Locate the cell with the specified text and output its (x, y) center coordinate. 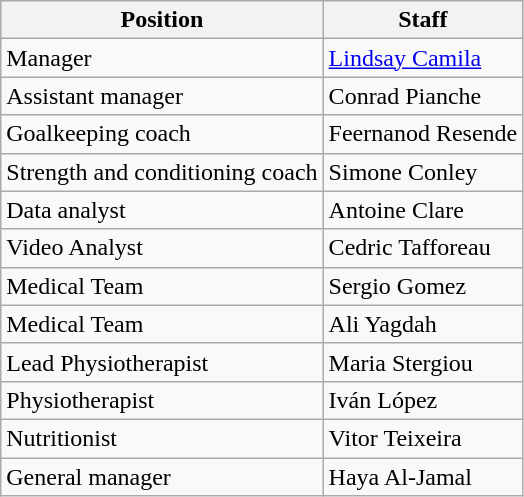
Antoine Clare (423, 210)
Video Analyst (162, 248)
Ali Yagdah (423, 324)
Lindsay Camila (423, 58)
Assistant manager (162, 96)
Staff (423, 20)
Maria Stergiou (423, 362)
Data analyst (162, 210)
Vitor Teixeira (423, 438)
Haya Al-Jamal (423, 477)
Position (162, 20)
General manager (162, 477)
Simone Conley (423, 172)
Feernanod Resende (423, 134)
Manager (162, 58)
Cedric Tafforeau (423, 248)
Iván López (423, 400)
Strength and conditioning coach (162, 172)
Goalkeeping coach (162, 134)
Lead Physiotherapist (162, 362)
Physiotherapist (162, 400)
Nutritionist (162, 438)
Sergio Gomez (423, 286)
Conrad Pianche (423, 96)
